From the cell containing the given text, extract its center point as [X, Y] coordinate. 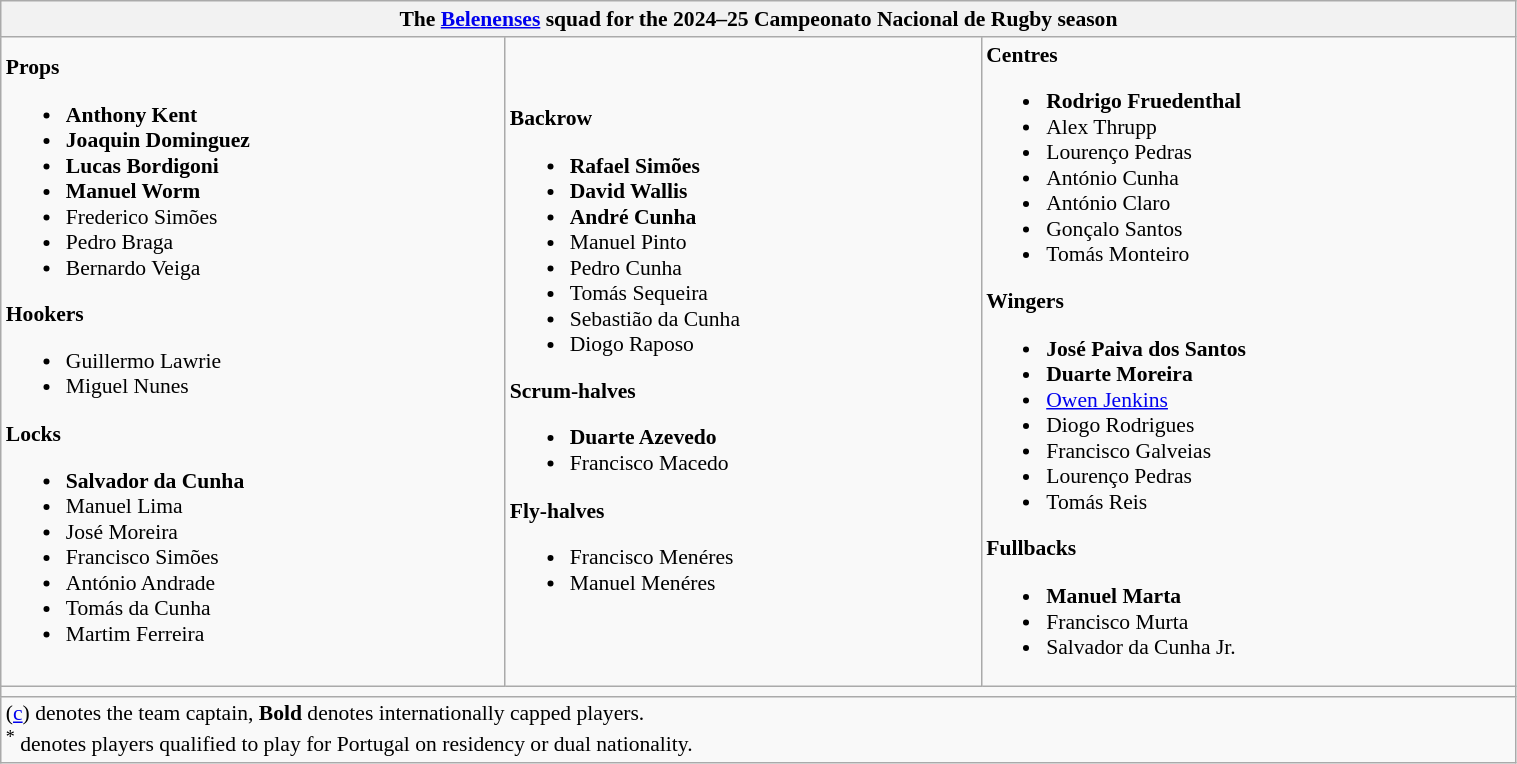
The Belenenses squad for the 2024–25 Campeonato Nacional de Rugby season [758, 19]
